Return the [X, Y] coordinate for the center point of the cell that contains the specified text.  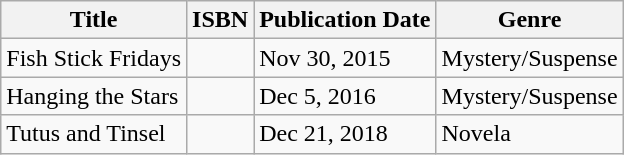
Title [94, 20]
Publication Date [345, 20]
Novela [530, 134]
Tutus and Tinsel [94, 134]
Nov 30, 2015 [345, 58]
Hanging the Stars [94, 96]
Dec 21, 2018 [345, 134]
Fish Stick Fridays [94, 58]
Dec 5, 2016 [345, 96]
ISBN [220, 20]
Genre [530, 20]
